Extract the (X, Y) coordinate from the center of the cell holding the provided text.  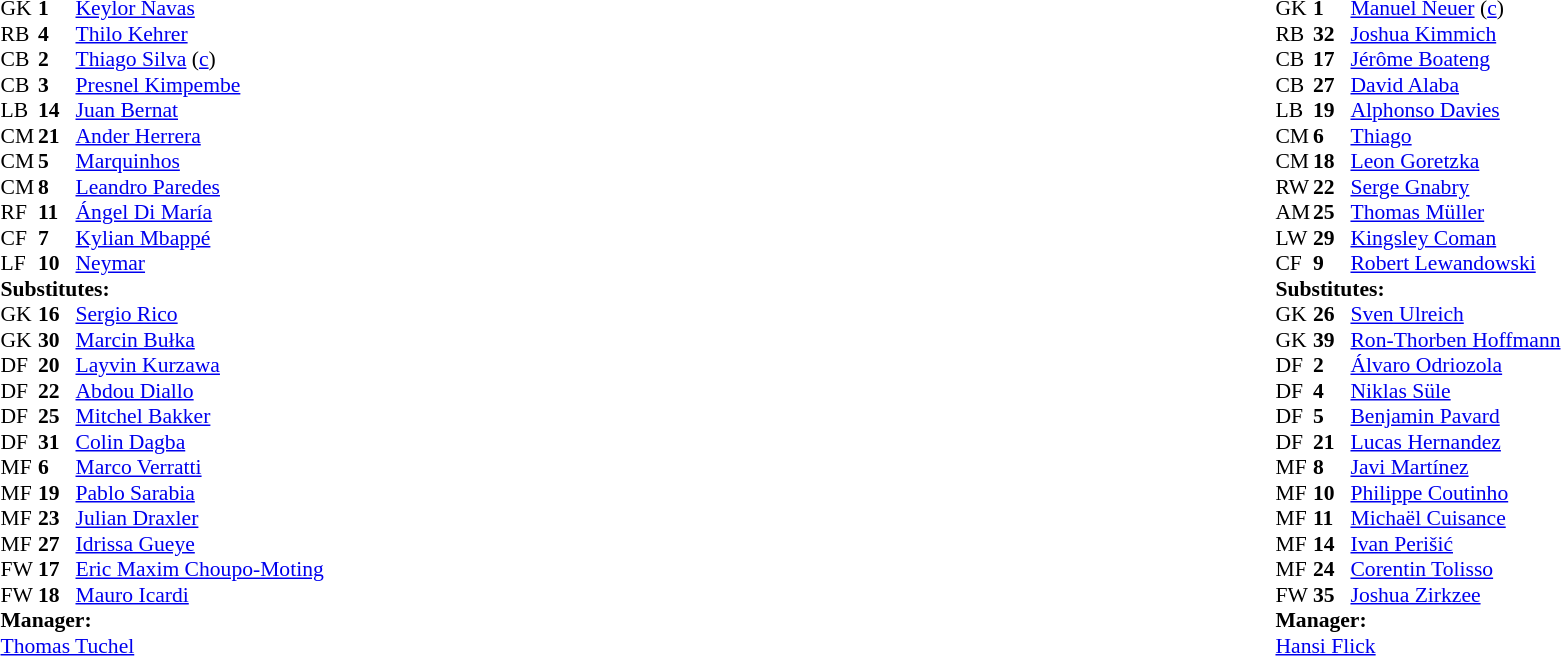
Kingsley Coman (1455, 238)
AM (1294, 213)
Juan Bernat (200, 111)
Marco Verratti (200, 467)
Philippe Coutinho (1455, 493)
Álvaro Odriozola (1455, 365)
Presnel Kimpembe (200, 85)
Eric Maxim Choupo-Moting (200, 569)
Julian Draxler (200, 519)
Kylian Mbappé (200, 238)
Leon Goretzka (1455, 161)
Neymar (200, 263)
David Alaba (1455, 85)
Mauro Icardi (200, 595)
Ron-Thorben Hoffmann (1455, 340)
Mitchel Bakker (200, 417)
Ivan Perišić (1455, 544)
29 (1332, 238)
39 (1332, 340)
Jérôme Boateng (1455, 59)
Thiago Silva (c) (200, 59)
Serge Gnabry (1455, 187)
Joshua Kimmich (1455, 34)
Michaël Cuisance (1455, 519)
Idrissa Gueye (200, 544)
Sven Ulreich (1455, 315)
Sergio Rico (200, 315)
Javi Martínez (1455, 467)
23 (57, 519)
Abdou Diallo (200, 391)
Ander Herrera (200, 136)
Marcin Bułka (200, 340)
20 (57, 365)
24 (1332, 569)
32 (1332, 34)
Niklas Süle (1455, 391)
3 (57, 85)
LF (19, 263)
Joshua Zirkzee (1455, 595)
Alphonso Davies (1455, 111)
Thomas Müller (1455, 213)
Benjamin Pavard (1455, 417)
Ángel Di María (200, 213)
Marquinhos (200, 161)
Thilo Kehrer (200, 34)
31 (57, 442)
RF (19, 213)
7 (57, 238)
Thiago (1455, 136)
Corentin Tolisso (1455, 569)
Layvin Kurzawa (200, 365)
LW (1294, 238)
9 (1332, 263)
16 (57, 315)
Leandro Paredes (200, 187)
Robert Lewandowski (1455, 263)
26 (1332, 315)
Lucas Hernandez (1455, 442)
30 (57, 340)
RW (1294, 187)
Colin Dagba (200, 442)
35 (1332, 595)
Pablo Sarabia (200, 493)
